Determine the (x, y) coordinate at the center of the cell enclosing the given text.  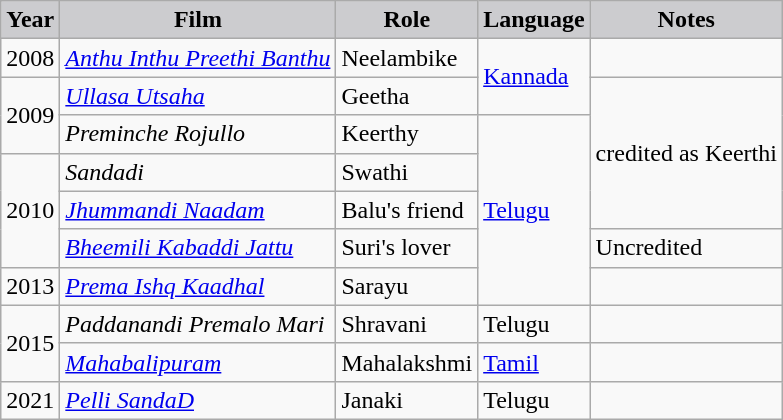
Mahabalipuram (198, 362)
Year (30, 20)
Anthu Inthu Preethi Banthu (198, 58)
Neelambike (407, 58)
Tamil (534, 362)
Mahalakshmi (407, 362)
2009 (30, 115)
Shravani (407, 324)
Uncredited (686, 248)
Prema Ishq Kaadhal (198, 286)
Notes (686, 20)
Preminche Rojullo (198, 134)
2010 (30, 210)
Kannada (534, 77)
2021 (30, 400)
Janaki (407, 400)
Language (534, 20)
2008 (30, 58)
2013 (30, 286)
Suri's lover (407, 248)
2015 (30, 343)
Sandadi (198, 172)
Role (407, 20)
Jhummandi Naadam (198, 210)
Bheemili Kabaddi Jattu (198, 248)
Pelli SandaD (198, 400)
Sarayu (407, 286)
Balu's friend (407, 210)
Paddanandi Premalo Mari (198, 324)
Ullasa Utsaha (198, 96)
Keerthy (407, 134)
Geetha (407, 96)
Swathi (407, 172)
credited as Keerthi (686, 153)
Film (198, 20)
